Return (x, y) of the center of cell containing provided text 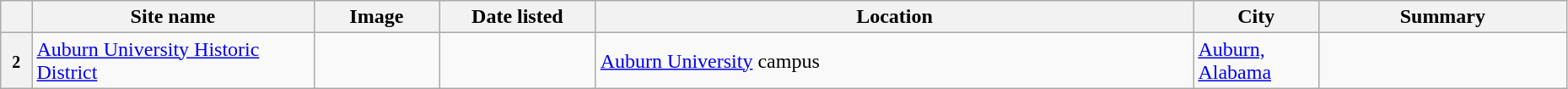
Auburn University campus (894, 61)
Location (894, 17)
Site name (173, 17)
Date listed (518, 17)
Summary (1442, 17)
Image (376, 17)
Auburn University Historic District (173, 61)
Auburn, Alabama (1257, 61)
City (1257, 17)
2 (17, 61)
